Return (x, y) of the center of cell containing provided text 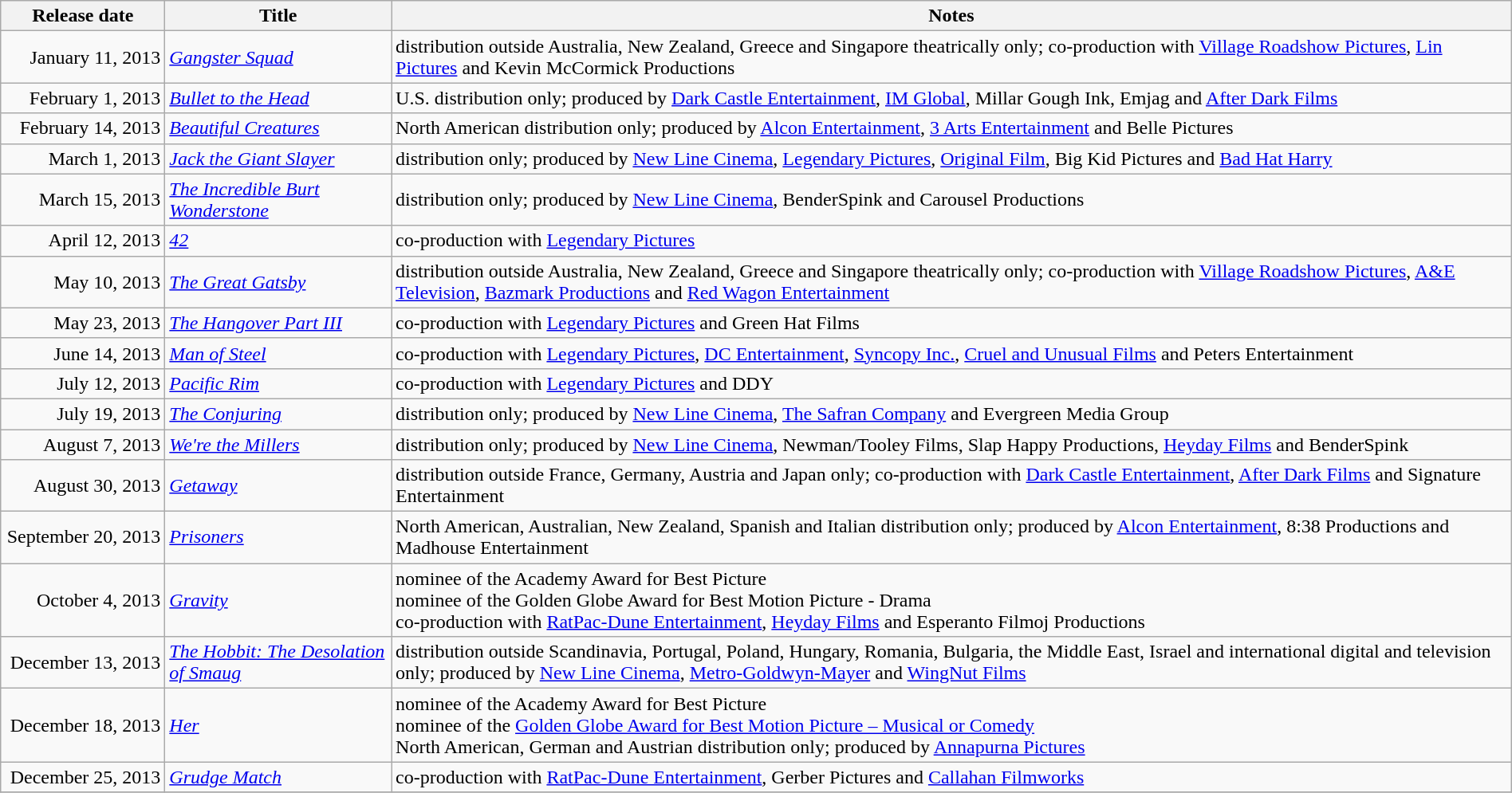
co-production with Legendary Pictures and Green Hat Films (952, 323)
Pacific Rim (278, 383)
May 23, 2013 (83, 323)
Her (278, 725)
April 12, 2013 (83, 241)
March 15, 2013 (83, 199)
July 19, 2013 (83, 414)
Prisoners (278, 537)
co-production with RatPac-Dune Entertainment, Gerber Pictures and Callahan Filmworks (952, 777)
July 12, 2013 (83, 383)
December 13, 2013 (83, 663)
October 4, 2013 (83, 600)
The Great Gatsby (278, 282)
distribution only; produced by New Line Cinema, Legendary Pictures, Original Film, Big Kid Pictures and Bad Hat Harry (952, 159)
Getaway (278, 486)
Bullet to the Head (278, 98)
U.S. distribution only; produced by Dark Castle Entertainment, IM Global, Millar Gough Ink, Emjag and After Dark Films (952, 98)
Release date (83, 16)
August 30, 2013 (83, 486)
Title (278, 16)
December 18, 2013 (83, 725)
February 14, 2013 (83, 128)
Jack the Giant Slayer (278, 159)
Grudge Match (278, 777)
March 1, 2013 (83, 159)
Beautiful Creatures (278, 128)
distribution only; produced by New Line Cinema, The Safran Company and Evergreen Media Group (952, 414)
co-production with Legendary Pictures and DDY (952, 383)
We're the Millers (278, 444)
February 1, 2013 (83, 98)
The Conjuring (278, 414)
June 14, 2013 (83, 353)
Notes (952, 16)
December 25, 2013 (83, 777)
Man of Steel (278, 353)
The Hobbit: The Desolation of Smaug (278, 663)
The Incredible Burt Wonderstone (278, 199)
Gravity (278, 600)
co-production with Legendary Pictures (952, 241)
North American distribution only; produced by Alcon Entertainment, 3 Arts Entertainment and Belle Pictures (952, 128)
September 20, 2013 (83, 537)
42 (278, 241)
May 10, 2013 (83, 282)
co-production with Legendary Pictures, DC Entertainment, Syncopy Inc., Cruel and Unusual Films and Peters Entertainment (952, 353)
distribution only; produced by New Line Cinema, Newman/Tooley Films, Slap Happy Productions, Heyday Films and BenderSpink (952, 444)
distribution only; produced by New Line Cinema, BenderSpink and Carousel Productions (952, 199)
The Hangover Part III (278, 323)
January 11, 2013 (83, 57)
Gangster Squad (278, 57)
August 7, 2013 (83, 444)
